Capture the cell that displays the provided text and extract its [x, y] central coordinate. 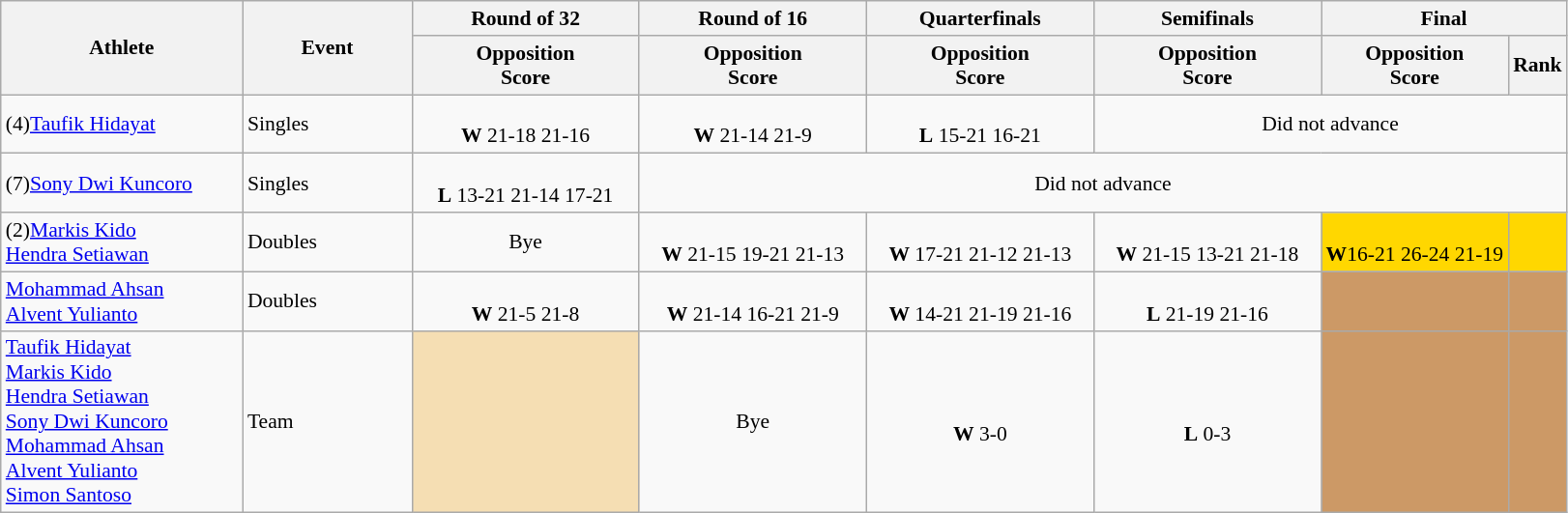
W 21-15 13-21 21-18 [1206, 242]
Round of 32 [526, 18]
W 21-18 21-16 [526, 124]
Quarterfinals [980, 18]
Final [1443, 18]
W 3-0 [980, 421]
(2)Markis Kido Hendra Setiawan [122, 242]
W 21-14 21-9 [752, 124]
W 21-14 16-21 21-9 [752, 301]
L 0-3 [1206, 421]
W 21-15 19-21 21-13 [752, 242]
Round of 16 [752, 18]
W 17-21 21-12 21-13 [980, 242]
Semifinals [1206, 18]
Rank [1537, 66]
L 15-21 16-21 [980, 124]
(7)Sony Dwi Kuncoro [122, 184]
W 14-21 21-19 21-16 [980, 301]
Athlete [122, 48]
L 13-21 21-14 17-21 [526, 184]
Taufik HidayatMarkis KidoHendra SetiawanSony Dwi KuncoroMohammad AhsanAlvent YuliantoSimon Santoso [122, 421]
Event [327, 48]
Team [327, 421]
(4)Taufik Hidayat [122, 124]
W16-21 26-24 21-19 [1414, 242]
Mohammad Ahsan Alvent Yulianto [122, 301]
L 21-19 21-16 [1206, 301]
W 21-5 21-8 [526, 301]
